Determine the (x, y) coordinate at the center of the cell enclosing the given text.  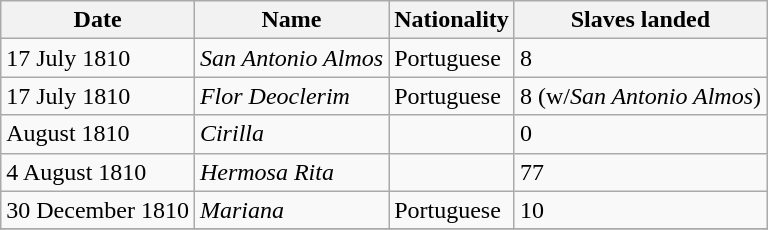
San Antonio Almos (291, 58)
Name (291, 20)
Mariana (291, 210)
77 (640, 172)
August 1810 (98, 134)
Flor Deoclerim (291, 96)
Slaves landed (640, 20)
Nationality (452, 20)
8 (640, 58)
8 (w/San Antonio Almos) (640, 96)
0 (640, 134)
Cirilla (291, 134)
10 (640, 210)
4 August 1810 (98, 172)
Date (98, 20)
Hermosa Rita (291, 172)
30 December 1810 (98, 210)
